Capture the cell that displays the provided text and extract its [x, y] central coordinate. 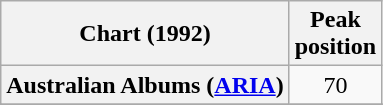
Peakposition [335, 34]
Chart (1992) [145, 34]
Australian Albums (ARIA) [145, 85]
70 [335, 85]
